Capture the cell that displays the provided text and extract its [x, y] central coordinate. 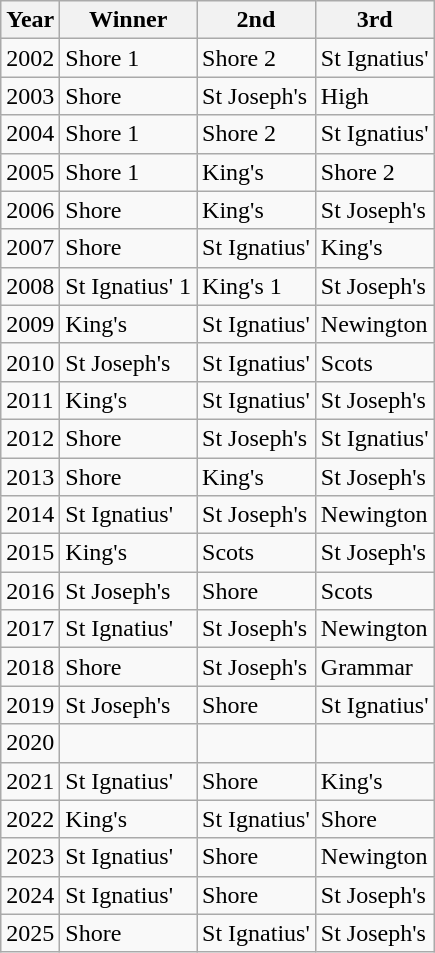
2008 [30, 286]
2004 [30, 134]
High [374, 96]
2018 [30, 667]
2024 [30, 895]
2021 [30, 781]
2nd [256, 20]
2025 [30, 933]
2015 [30, 553]
2014 [30, 515]
2017 [30, 629]
Year [30, 20]
Grammar [374, 667]
2022 [30, 819]
St Ignatius' 1 [128, 286]
2020 [30, 743]
2010 [30, 362]
King's 1 [256, 286]
2011 [30, 400]
3rd [374, 20]
2023 [30, 857]
2007 [30, 248]
2003 [30, 96]
2013 [30, 477]
2009 [30, 324]
Winner [128, 20]
2016 [30, 591]
2006 [30, 210]
2002 [30, 58]
2005 [30, 172]
2019 [30, 705]
2012 [30, 438]
